Scan for the cell matching the given text and deliver its [X, Y] coordinate at center. 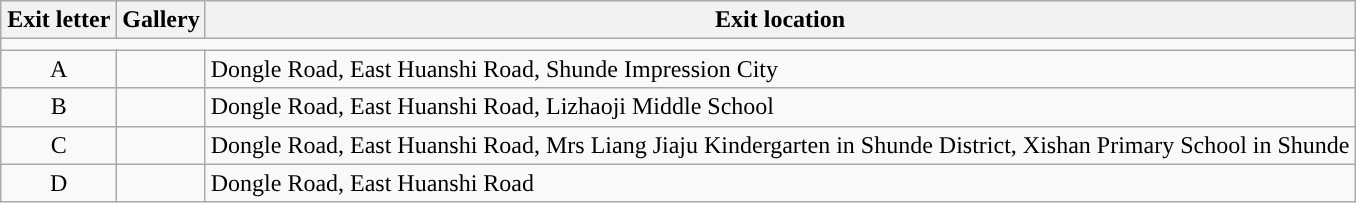
Exit letter [59, 20]
D [59, 183]
B [59, 107]
A [59, 69]
Dongle Road, East Huanshi Road, Lizhaoji Middle School [780, 107]
Dongle Road, East Huanshi Road, Mrs Liang Jiaju Kindergarten in Shunde District, Xishan Primary School in Shunde [780, 145]
Dongle Road, East Huanshi Road [780, 183]
Dongle Road, East Huanshi Road, Shunde Impression City [780, 69]
Gallery [161, 20]
C [59, 145]
Exit location [780, 20]
